From the cell containing the given text, extract its center point as (x, y) coordinate. 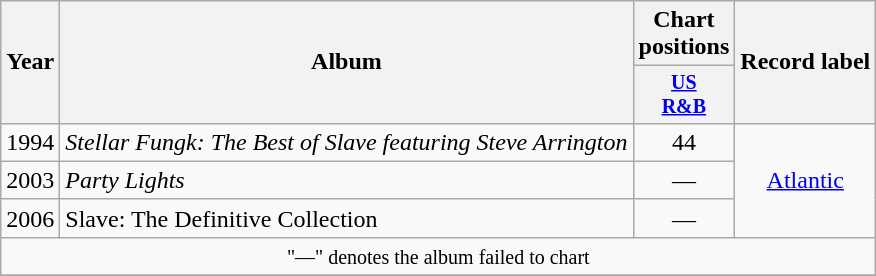
1994 (30, 142)
Album (346, 62)
"—" denotes the album failed to chart (438, 256)
Slave: The Definitive Collection (346, 218)
Year (30, 62)
Stellar Fungk: The Best of Slave featuring Steve Arrington (346, 142)
Party Lights (346, 180)
Record label (806, 62)
2006 (30, 218)
USR&B (684, 94)
2003 (30, 180)
Atlantic (806, 180)
Chart positions (684, 34)
44 (684, 142)
